Capture the cell that displays the provided text and extract its [x, y] central coordinate. 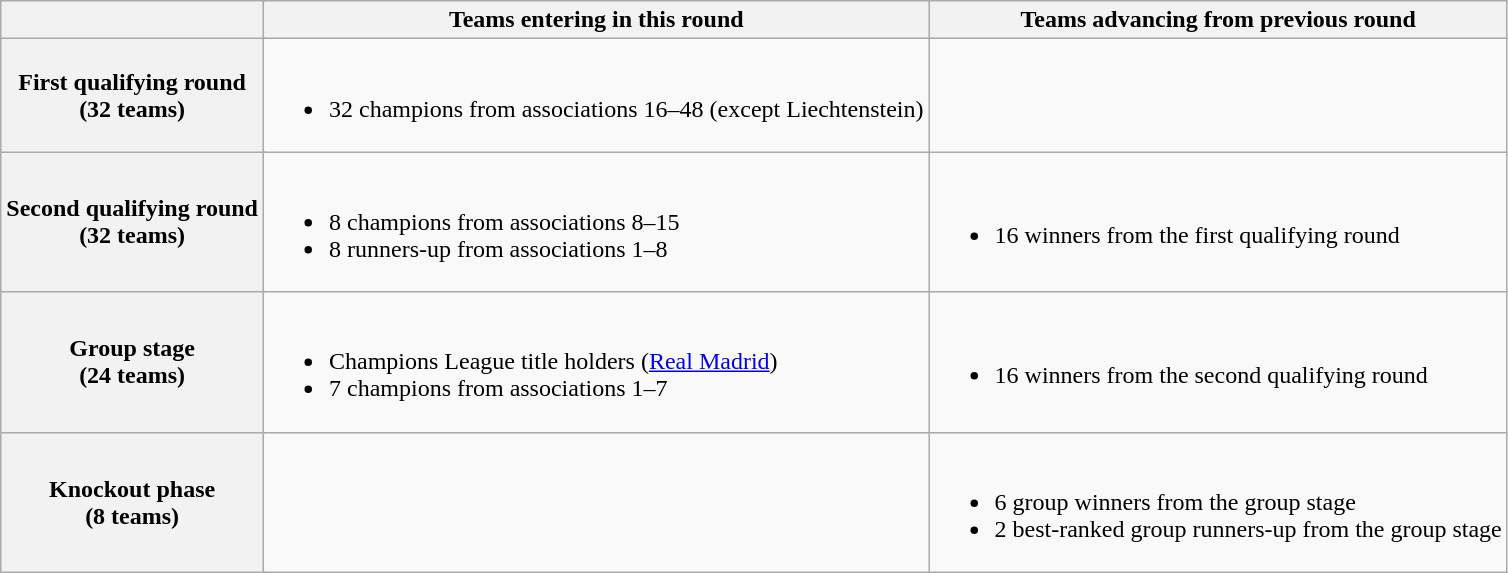
Group stage(24 teams) [132, 362]
Teams entering in this round [596, 20]
Teams advancing from previous round [1218, 20]
16 winners from the first qualifying round [1218, 222]
Champions League title holders (Real Madrid)7 champions from associations 1–7 [596, 362]
8 champions from associations 8–158 runners-up from associations 1–8 [596, 222]
6 group winners from the group stage2 best-ranked group runners-up from the group stage [1218, 502]
32 champions from associations 16–48 (except Liechtenstein) [596, 96]
Second qualifying round(32 teams) [132, 222]
Knockout phase(8 teams) [132, 502]
16 winners from the second qualifying round [1218, 362]
First qualifying round(32 teams) [132, 96]
